Locate the cell with the specified text and output its (x, y) center coordinate. 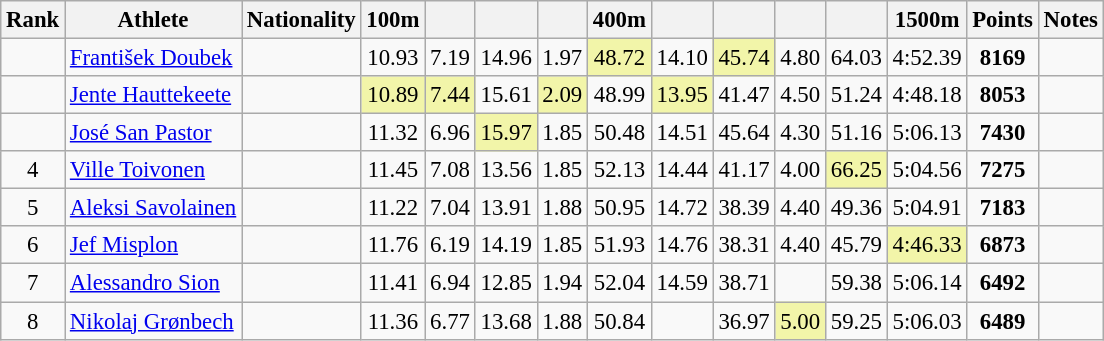
7.04 (450, 208)
14.51 (682, 133)
Jente Hauttekeete (154, 95)
6492 (1002, 283)
5:04.56 (927, 170)
5:06.03 (927, 321)
7275 (1002, 170)
49.36 (856, 208)
11.22 (393, 208)
14.44 (682, 170)
4.50 (800, 95)
45.64 (744, 133)
66.25 (856, 170)
36.97 (744, 321)
7.19 (450, 58)
45.74 (744, 58)
6873 (1002, 245)
13.91 (506, 208)
5 (33, 208)
13.56 (506, 170)
14.96 (506, 58)
50.95 (620, 208)
52.04 (620, 283)
4:46.33 (927, 245)
11.45 (393, 170)
50.48 (620, 133)
Points (1002, 20)
5:06.13 (927, 133)
48.72 (620, 58)
50.84 (620, 321)
13.68 (506, 321)
7.08 (450, 170)
Jef Misplon (154, 245)
5:04.91 (927, 208)
59.25 (856, 321)
15.97 (506, 133)
45.79 (856, 245)
10.89 (393, 95)
64.03 (856, 58)
38.31 (744, 245)
51.24 (856, 95)
1500m (927, 20)
1.94 (562, 283)
5:06.14 (927, 283)
8169 (1002, 58)
4.80 (800, 58)
6.96 (450, 133)
10.93 (393, 58)
41.17 (744, 170)
7.44 (450, 95)
4.30 (800, 133)
59.38 (856, 283)
4:48.18 (927, 95)
František Doubek (154, 58)
14.72 (682, 208)
1.97 (562, 58)
6.19 (450, 245)
14.10 (682, 58)
100m (393, 20)
14.59 (682, 283)
Rank (33, 20)
13.95 (682, 95)
4 (33, 170)
11.36 (393, 321)
8053 (1002, 95)
6 (33, 245)
52.13 (620, 170)
Aleksi Savolainen (154, 208)
2.09 (562, 95)
12.85 (506, 283)
5.00 (800, 321)
4:52.39 (927, 58)
Nationality (302, 20)
7183 (1002, 208)
Nikolaj Grønbech (154, 321)
7430 (1002, 133)
11.76 (393, 245)
Alessandro Sion (154, 283)
400m (620, 20)
José San Pastor (154, 133)
51.93 (620, 245)
7 (33, 283)
15.61 (506, 95)
6.94 (450, 283)
11.32 (393, 133)
48.99 (620, 95)
14.19 (506, 245)
6.77 (450, 321)
6489 (1002, 321)
51.16 (856, 133)
4.00 (800, 170)
Athlete (154, 20)
11.41 (393, 283)
8 (33, 321)
Notes (1070, 20)
38.71 (744, 283)
41.47 (744, 95)
14.76 (682, 245)
38.39 (744, 208)
Ville Toivonen (154, 170)
